Determine the [x, y] coordinate at the center of the cell enclosing the given text.  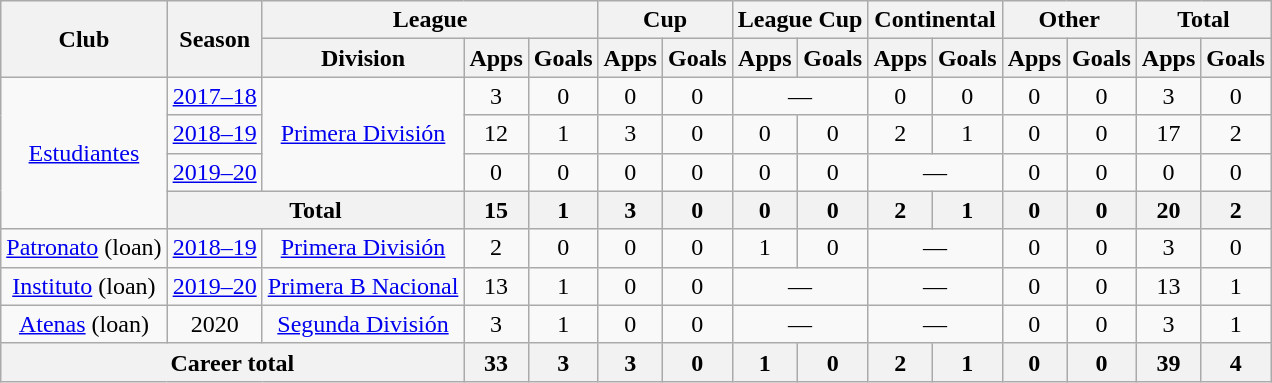
2020 [214, 324]
League Cup [800, 20]
Primera B Nacional [363, 286]
15 [496, 210]
Club [84, 39]
39 [1168, 362]
Division [363, 58]
Estudiantes [84, 153]
Patronato (loan) [84, 248]
Instituto (loan) [84, 286]
33 [496, 362]
Continental [935, 20]
12 [496, 134]
Cup [665, 20]
20 [1168, 210]
League [430, 20]
Career total [232, 362]
Atenas (loan) [84, 324]
2017–18 [214, 96]
Season [214, 39]
Other [1069, 20]
4 [1236, 362]
17 [1168, 134]
Segunda División [363, 324]
